Detect which cell encompasses the target text, then output its (X, Y) center coordinate. 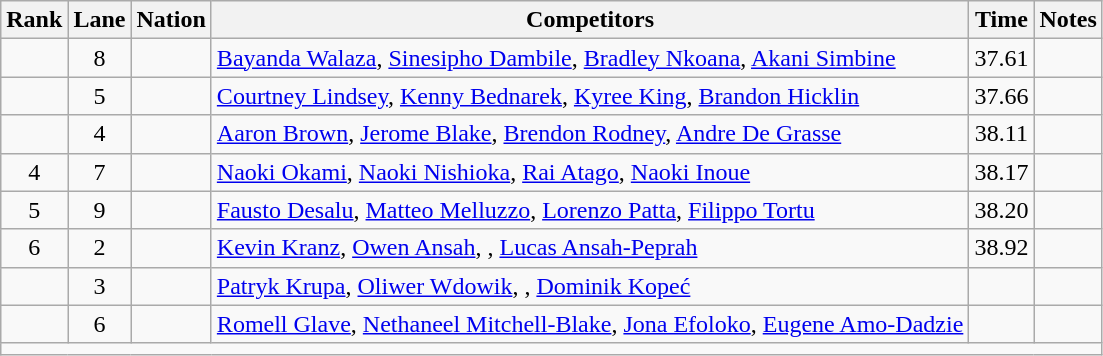
Aaron Brown, Jerome Blake, Brendon Rodney, Andre De Grasse (590, 134)
Time (1002, 20)
Fausto Desalu, Matteo Melluzzo, Lorenzo Patta, Filippo Tortu (590, 210)
Bayanda Walaza, Sinesipho Dambile, Bradley Nkoana, Akani Simbine (590, 58)
38.20 (1002, 210)
Romell Glave, Nethaneel Mitchell-Blake, Jona Efoloko, Eugene Amo-Dadzie (590, 324)
Kevin Kranz, Owen Ansah, , Lucas Ansah-Peprah (590, 248)
Competitors (590, 20)
Notes (1068, 20)
38.92 (1002, 248)
Patryk Krupa, Oliwer Wdowik, , Dominik Kopeć (590, 286)
37.61 (1002, 58)
7 (100, 172)
2 (100, 248)
38.17 (1002, 172)
Nation (171, 20)
Courtney Lindsey, Kenny Bednarek, Kyree King, Brandon Hicklin (590, 96)
38.11 (1002, 134)
Rank (34, 20)
9 (100, 210)
8 (100, 58)
Lane (100, 20)
3 (100, 286)
37.66 (1002, 96)
Naoki Okami, Naoki Nishioka, Rai Atago, Naoki Inoue (590, 172)
